Return (x, y) of the center of cell containing provided text 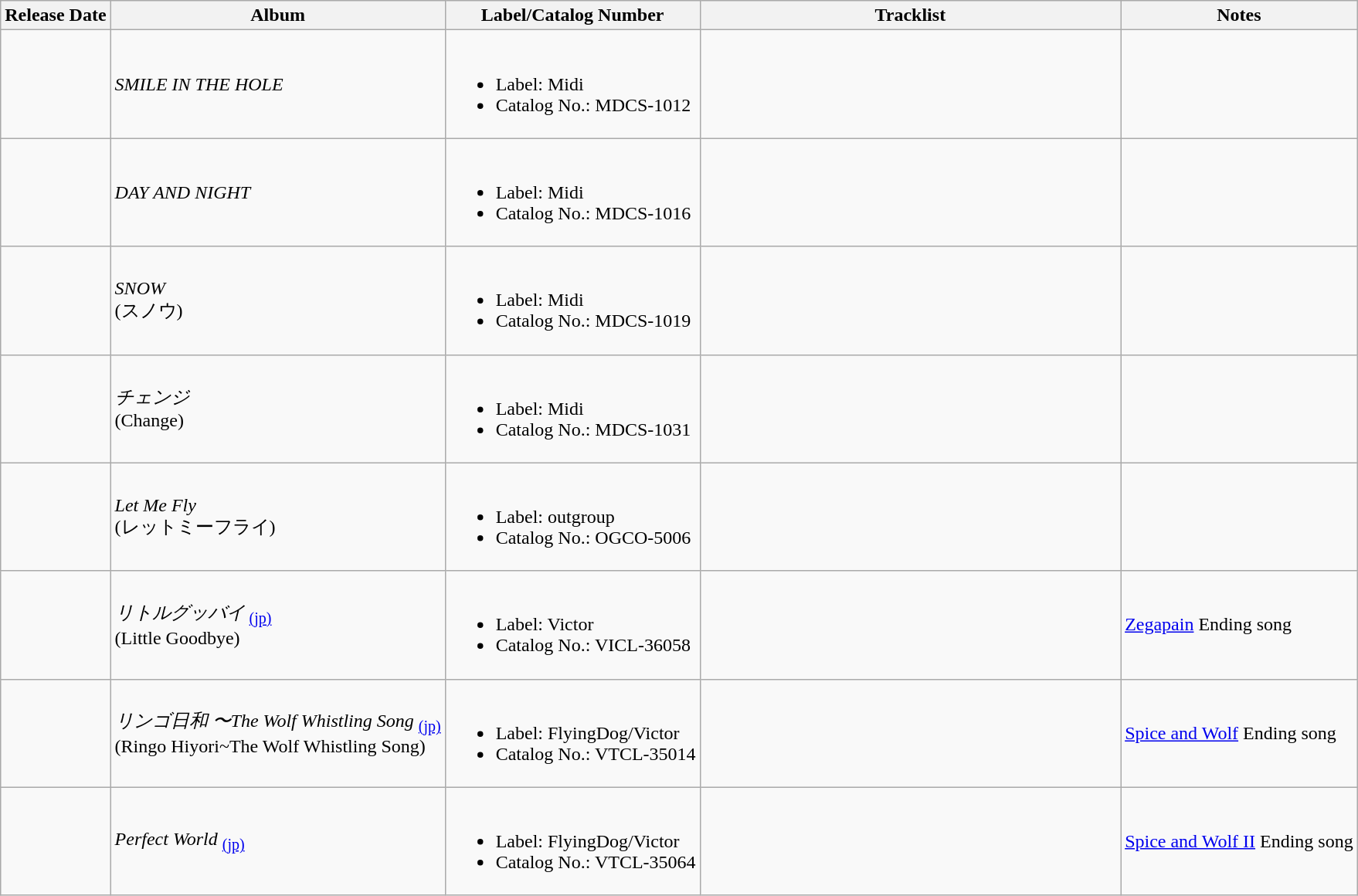
Label: FlyingDog/VictorCatalog No.: VTCL-35014 (572, 733)
Spice and Wolf II Ending song (1239, 841)
リンゴ日和 〜The Wolf Whistling Song (jp)(Ringo Hiyori~The Wolf Whistling Song) (278, 733)
Release Date (56, 15)
Label: outgroupCatalog No.: OGCO-5006 (572, 517)
Perfect World (jp) (278, 841)
チェンジ(Change) (278, 409)
Label: MidiCatalog No.: MDCS-1012 (572, 84)
SMILE IN THE HOLE (278, 84)
DAY AND NIGHT (278, 192)
Zegapain Ending song (1239, 625)
Label: MidiCatalog No.: MDCS-1016 (572, 192)
リトルグッバイ (jp)(Little Goodbye) (278, 625)
Let Me Fly(レットミーフライ) (278, 517)
Tracklist (910, 15)
Label: VictorCatalog No.: VICL-36058 (572, 625)
Label/Catalog Number (572, 15)
Album (278, 15)
Label: MidiCatalog No.: MDCS-1019 (572, 300)
SNOW(スノウ) (278, 300)
Label: FlyingDog/VictorCatalog No.: VTCL-35064 (572, 841)
Spice and Wolf Ending song (1239, 733)
Notes (1239, 15)
Label: MidiCatalog No.: MDCS-1031 (572, 409)
